Find where the given text appears and provide that cell's center as [x, y] coordinate. 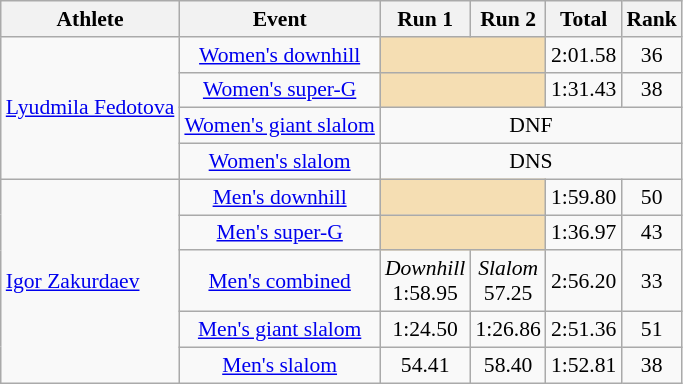
54.41 [425, 365]
58.40 [508, 365]
Athlete [90, 19]
Rank [652, 19]
Run 1 [425, 19]
Men's super-G [280, 233]
Event [280, 19]
36 [652, 55]
DNF [531, 126]
Women's downhill [280, 55]
51 [652, 330]
50 [652, 197]
Women's giant slalom [280, 126]
1:52.81 [584, 365]
2:01.58 [584, 55]
Run 2 [508, 19]
Women's super-G [280, 90]
Women's slalom [280, 162]
DNS [531, 162]
33 [652, 282]
Men's downhill [280, 197]
Men's giant slalom [280, 330]
1:26.86 [508, 330]
1:59.80 [584, 197]
Lyudmila Fedotova [90, 108]
Total [584, 19]
Men's combined [280, 282]
1:24.50 [425, 330]
Igor Zakurdaev [90, 281]
2:56.20 [584, 282]
43 [652, 233]
1:31.43 [584, 90]
Men's slalom [280, 365]
Downhill1:58.95 [425, 282]
Slalom57.25 [508, 282]
1:36.97 [584, 233]
2:51.36 [584, 330]
